Return (X, Y) of the center of cell containing provided text 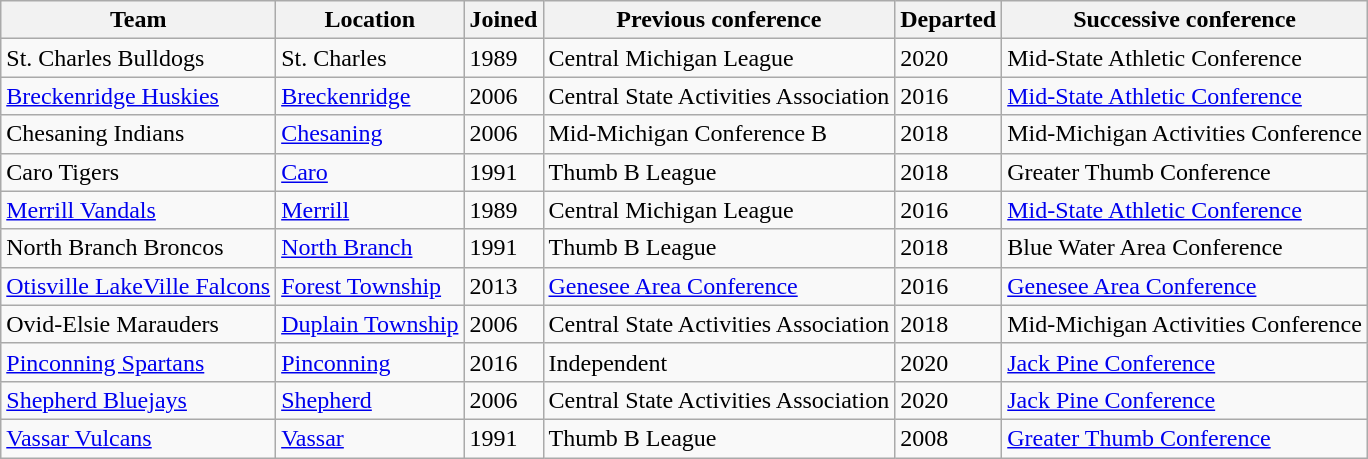
Merrill Vandals (138, 210)
Merrill (370, 210)
Pinconning Spartans (138, 362)
Vassar (370, 438)
Forest Township (370, 286)
Previous conference (719, 20)
Otisville LakeVille Falcons (138, 286)
Blue Water Area Conference (1185, 248)
Duplain Township (370, 324)
St. Charles Bulldogs (138, 58)
North Branch (370, 248)
Shepherd Bluejays (138, 400)
Joined (504, 20)
Location (370, 20)
Chesaning Indians (138, 134)
Pinconning (370, 362)
2008 (948, 438)
Breckenridge (370, 96)
Caro Tigers (138, 172)
Breckenridge Huskies (138, 96)
Independent (719, 362)
Mid-Michigan Conference B (719, 134)
Departed (948, 20)
Successive conference (1185, 20)
Vassar Vulcans (138, 438)
Shepherd (370, 400)
Chesaning (370, 134)
Caro (370, 172)
Team (138, 20)
Ovid-Elsie Marauders (138, 324)
North Branch Broncos (138, 248)
St. Charles (370, 58)
2013 (504, 286)
